Pinpoint the cell where the given text exists, returning its [x, y] midpoint coordinate. 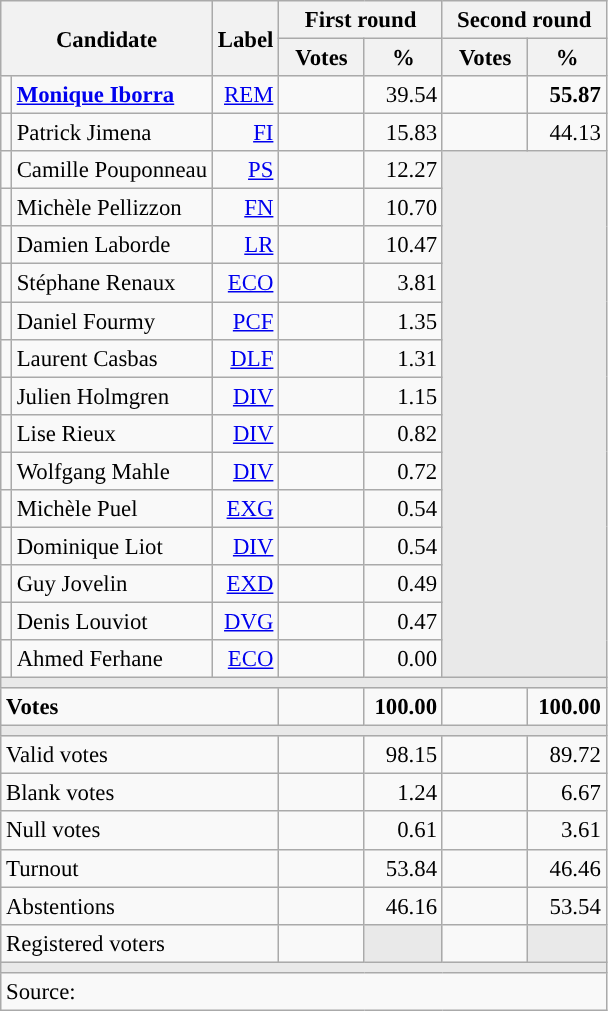
FI [245, 133]
DVG [245, 621]
Stéphane Renaux [112, 283]
Label [245, 38]
Source: [304, 992]
Second round [524, 20]
0.82 [403, 433]
0.49 [403, 584]
98.15 [403, 755]
46.46 [567, 868]
55.87 [567, 95]
EXD [245, 584]
Dominique Liot [112, 546]
Wolfgang Mahle [112, 471]
3.61 [567, 831]
Damien Laborde [112, 245]
Camille Pouponneau [112, 170]
Julien Holmgren [112, 396]
Michèle Puel [112, 509]
0.72 [403, 471]
0.61 [403, 831]
Guy Jovelin [112, 584]
Lise Rieux [112, 433]
Denis Louviot [112, 621]
Candidate [107, 38]
FN [245, 208]
53.54 [567, 906]
First round [361, 20]
44.13 [567, 133]
3.81 [403, 283]
1.15 [403, 396]
0.47 [403, 621]
89.72 [567, 755]
53.84 [403, 868]
Valid votes [140, 755]
Null votes [140, 831]
Monique Iborra [112, 95]
1.24 [403, 793]
10.47 [403, 245]
Patrick Jimena [112, 133]
LR [245, 245]
0.00 [403, 659]
6.67 [567, 793]
Abstentions [140, 906]
EXG [245, 509]
10.70 [403, 208]
15.83 [403, 133]
46.16 [403, 906]
PS [245, 170]
Michèle Pellizzon [112, 208]
Blank votes [140, 793]
1.35 [403, 321]
Turnout [140, 868]
12.27 [403, 170]
REM [245, 95]
Daniel Fourmy [112, 321]
Laurent Casbas [112, 358]
DLF [245, 358]
PCF [245, 321]
Registered voters [140, 943]
39.54 [403, 95]
Ahmed Ferhane [112, 659]
1.31 [403, 358]
